Provide the (X, Y) coordinate of the cell's center where the given text is located.  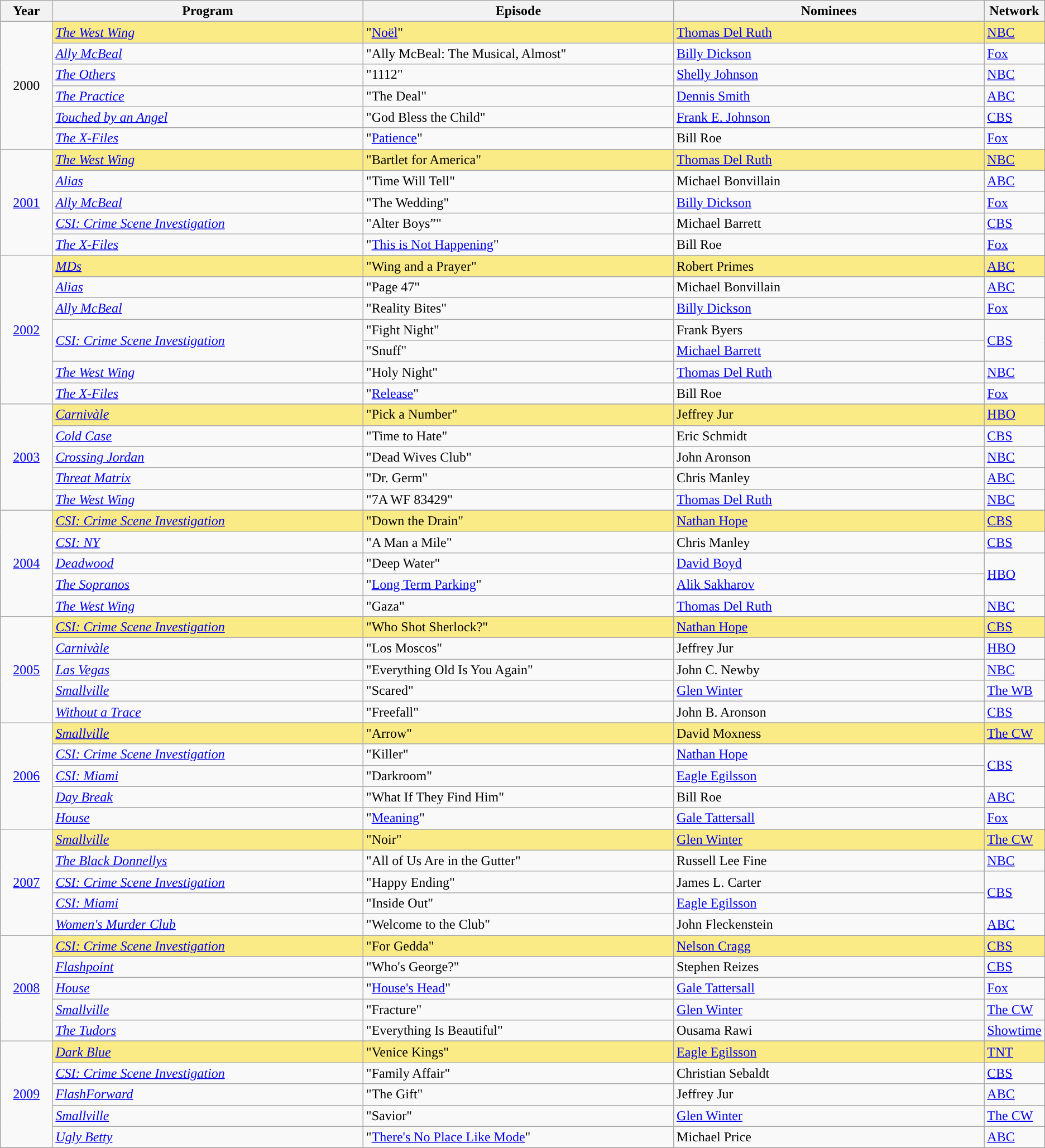
2000 (27, 85)
The Black Donnellys (208, 861)
"Alter Boys”" (518, 223)
"Fight Night" (518, 330)
"7A WF 83429" (518, 499)
Touched by an Angel (208, 117)
James L. Carter (829, 882)
Nominees (829, 11)
"The Wedding" (518, 202)
Michael Price (829, 1137)
2002 (27, 330)
"Deep Water" (518, 563)
"The Deal" (518, 96)
"Page 47" (518, 287)
2003 (27, 457)
Robert Primes (829, 266)
Crossing Jordan (208, 457)
Alik Sakharov (829, 584)
"Welcome to the Club" (518, 924)
Network (1014, 11)
Program (208, 11)
"Time Will Tell" (518, 181)
CSI: NY (208, 542)
The Others (208, 75)
"Time to Hate" (518, 436)
2006 (27, 776)
"Ally McBeal: The Musical, Almost" (518, 54)
Nelson Cragg (829, 946)
"Long Term Parking" (518, 584)
"Reality Bites" (518, 309)
"Meaning" (518, 818)
FlashForward (208, 1094)
"Killer" (518, 755)
"God Bless the Child" (518, 117)
Frank Byers (829, 330)
David Boyd (829, 563)
"Gaza" (518, 606)
"Scared" (518, 691)
2005 (27, 670)
Year (27, 11)
Ousama Rawi (829, 1031)
"Fracture" (518, 1010)
The Practice (208, 96)
"Release" (518, 393)
Christian Sebaldt (829, 1073)
"Dr. Germ" (518, 478)
2004 (27, 563)
"1112" (518, 75)
"Who's George?" (518, 967)
John B. Aronson (829, 712)
Day Break (208, 797)
MDs (208, 266)
"Venice Kings" (518, 1052)
TNT (1014, 1052)
"Patience" (518, 138)
Cold Case (208, 436)
"Who Shot Sherlock?" (518, 627)
"Happy Ending" (518, 882)
The Sopranos (208, 584)
David Moxness (829, 733)
The Tudors (208, 1031)
John C. Newby (829, 670)
"Wing and a Prayer" (518, 266)
2009 (27, 1094)
Deadwood (208, 563)
"Darkroom" (518, 776)
Las Vegas (208, 670)
Dennis Smith (829, 96)
Without a Trace (208, 712)
"Inside Out" (518, 903)
"Pick a Number" (518, 415)
Stephen Reizes (829, 967)
"Everything Is Beautiful" (518, 1031)
"Los Moscos" (518, 649)
"A Man a Mile" (518, 542)
"Noël" (518, 32)
"What If They Find Him" (518, 797)
"Down the Drain" (518, 521)
"There's No Place Like Mode" (518, 1137)
Shelly Johnson (829, 75)
The WB (1014, 691)
John Fleckenstein (829, 924)
2001 (27, 202)
2007 (27, 882)
Dark Blue (208, 1052)
John Aronson (829, 457)
Ugly Betty (208, 1137)
"Bartlet for America" (518, 160)
Episode (518, 11)
"House's Head" (518, 988)
"Arrow" (518, 733)
2008 (27, 988)
"All of Us Are in the Gutter" (518, 861)
"Dead Wives Club" (518, 457)
Women's Murder Club (208, 924)
"Noir" (518, 839)
"Everything Old Is You Again" (518, 670)
"Savior" (518, 1116)
"Family Affair" (518, 1073)
Frank E. Johnson (829, 117)
"Snuff" (518, 351)
Flashpoint (208, 967)
"Freefall" (518, 712)
Eric Schmidt (829, 436)
Threat Matrix (208, 478)
"Holy Night" (518, 372)
"This is Not Happening" (518, 244)
Showtime (1014, 1031)
Russell Lee Fine (829, 861)
"The Gift" (518, 1094)
"For Gedda" (518, 946)
